For the text-containing cell, return its midpoint in (x, y) coordinate format. 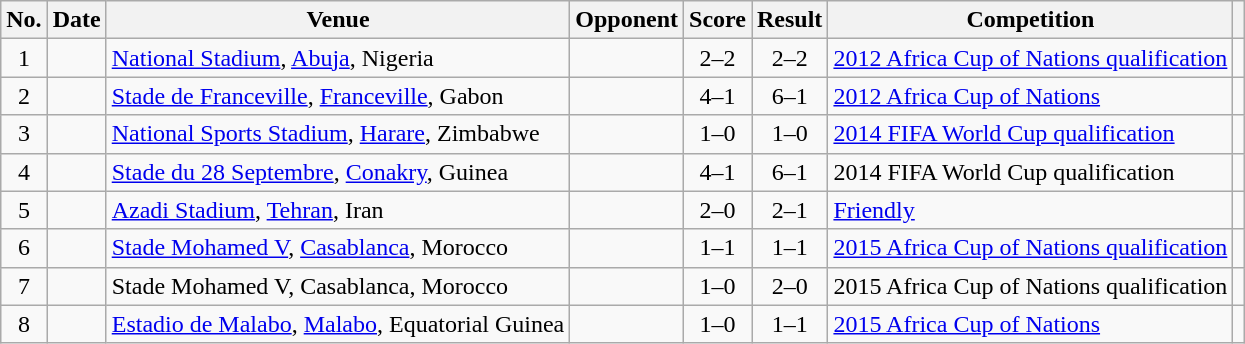
Friendly (1030, 210)
Azadi Stadium, Tehran, Iran (338, 210)
Stade de Franceville, Franceville, Gabon (338, 96)
Date (76, 20)
Competition (1030, 20)
Opponent (627, 20)
4 (24, 172)
National Stadium, Abuja, Nigeria (338, 58)
2012 Africa Cup of Nations qualification (1030, 58)
2012 Africa Cup of Nations (1030, 96)
Result (790, 20)
Stade du 28 Septembre, Conakry, Guinea (338, 172)
1 (24, 58)
National Sports Stadium, Harare, Zimbabwe (338, 134)
7 (24, 286)
5 (24, 210)
3 (24, 134)
Score (718, 20)
8 (24, 324)
6 (24, 248)
2 (24, 96)
Venue (338, 20)
No. (24, 20)
2015 Africa Cup of Nations (1030, 324)
2–1 (790, 210)
Estadio de Malabo, Malabo, Equatorial Guinea (338, 324)
